Capture the cell that displays the provided text and extract its (X, Y) central coordinate. 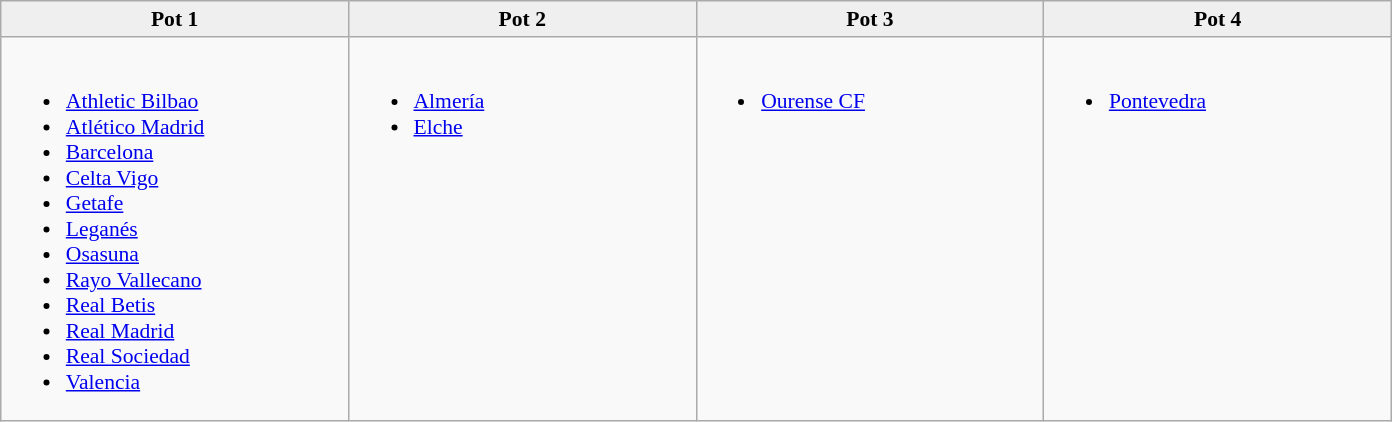
Pot 2 (522, 19)
Pot 1 (175, 19)
Ourense CF (870, 230)
AlmeríaElche (522, 230)
Athletic BilbaoAtlético MadridBarcelonaCelta VigoGetafeLeganésOsasunaRayo VallecanoReal BetisReal MadridReal SociedadValencia (175, 230)
Pontevedra (1218, 230)
Pot 4 (1218, 19)
Pot 3 (870, 19)
